Scan for the cell matching the given text and deliver its (x, y) coordinate at center. 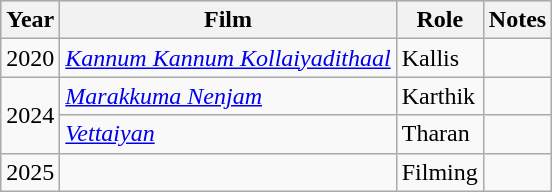
Tharan (440, 134)
Kannum Kannum Kollaiyadithaal (228, 58)
Vettaiyan (228, 134)
Year (30, 20)
2020 (30, 58)
Notes (517, 20)
Role (440, 20)
Kallis (440, 58)
Marakkuma Nenjam (228, 96)
2024 (30, 115)
Karthik (440, 96)
2025 (30, 172)
Filming (440, 172)
Film (228, 20)
